Locate the cell with the specified text and output its [X, Y] center coordinate. 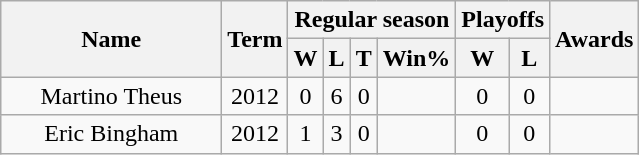
Win% [416, 58]
6 [336, 96]
Term [255, 39]
T [364, 58]
Martino Theus [112, 96]
Eric Bingham [112, 134]
3 [336, 134]
Regular season [372, 20]
1 [306, 134]
Playoffs [503, 20]
Name [112, 39]
Awards [594, 39]
